Scan for the cell matching the given text and deliver its (x, y) coordinate at center. 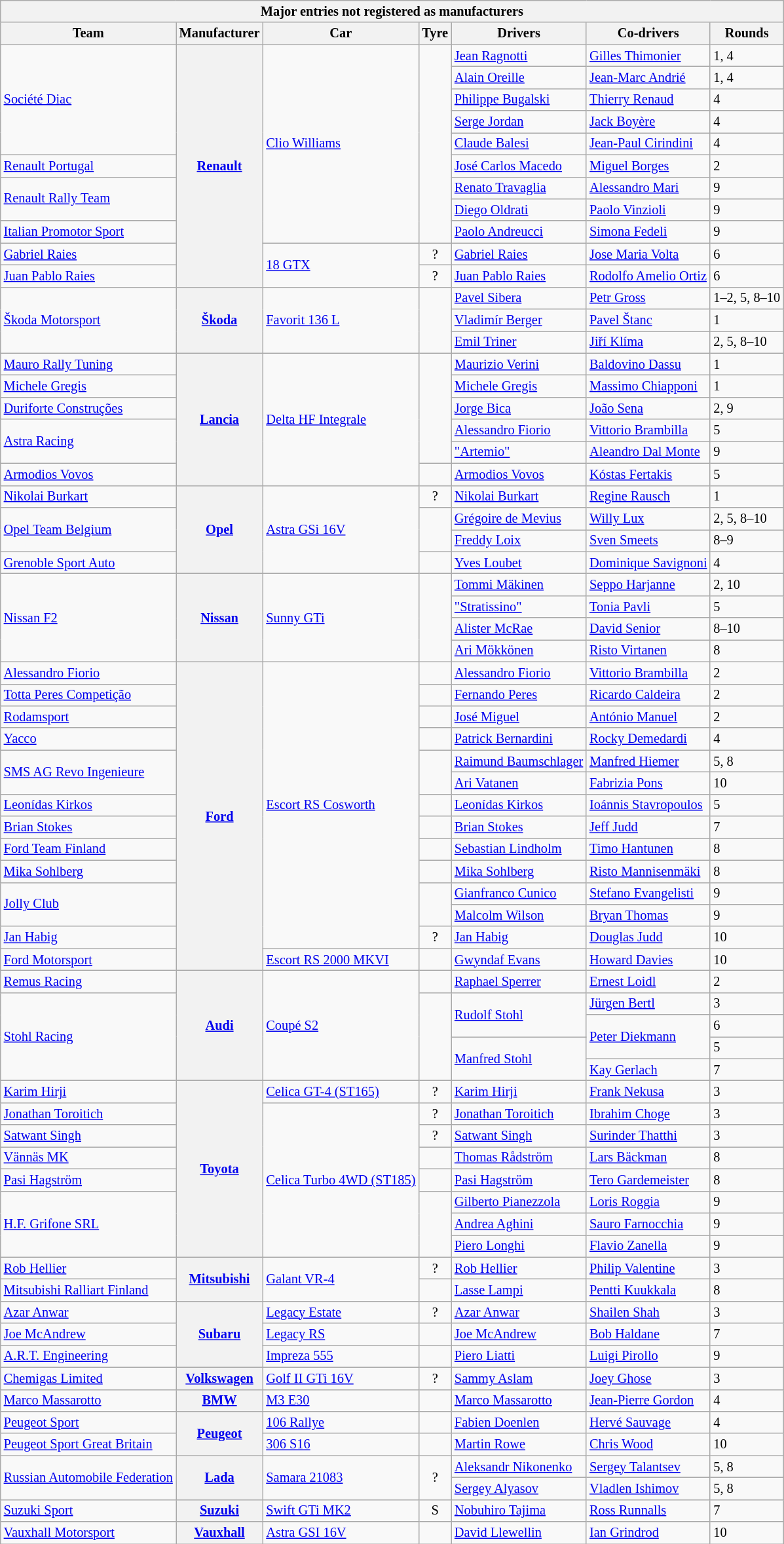
Jose Maria Volta (648, 254)
Mauro Rally Tuning (88, 364)
Rocky Demedardi (648, 739)
Rounds (747, 33)
Kay Gerlach (648, 1070)
Jorge Bica (519, 408)
Subaru (220, 1334)
2, 9 (747, 408)
Ricardo Caldeira (648, 695)
Tero Gardemeister (648, 1180)
Vännäs MK (88, 1158)
Escort RS Cosworth (341, 805)
Peugeot Sport (88, 1422)
Lasse Lampi (519, 1290)
Nissan (220, 617)
Jolly Club (88, 904)
Coupé S2 (341, 1025)
Stohl Racing (88, 1036)
Toyota (220, 1169)
Piero Longhi (519, 1246)
Drivers (519, 33)
Russian Automobile Federation (88, 1478)
Vauxhall Motorsport (88, 1533)
Clio Williams (341, 144)
Astra GSI 16V (341, 1533)
Yacco (88, 739)
Nobuhiro Tajima (519, 1511)
Ernest Loidl (648, 981)
Impreza 555 (341, 1356)
"Artemio" (519, 452)
Kóstas Fertakis (648, 474)
José Miguel (519, 717)
Pavel Sibera (519, 298)
8–9 (747, 540)
Tommi Mäkinen (519, 584)
Duriforte Construções (88, 408)
Galant VR-4 (341, 1279)
Philippe Bugalski (519, 100)
Audi (220, 1025)
M3 E30 (341, 1401)
Lancia (220, 419)
Peter Diekmann (648, 1036)
Ari Mökkönen (519, 650)
Gianfranco Cunico (519, 894)
Ford (220, 816)
Fabien Doenlen (519, 1422)
Ioánnis Stavropoulos (648, 805)
Raimund Baumschlager (519, 761)
Jean-Paul Cirindini (648, 143)
Société Diac (88, 100)
8–10 (747, 629)
Luigi Pirollo (648, 1356)
Piero Liatti (519, 1356)
Serge Jordan (519, 122)
Mitsubishi (220, 1279)
Favorit 136 L (341, 320)
Jiří Klíma (648, 342)
Miguel Borges (648, 166)
Mitsubishi Ralliart Finland (88, 1290)
Astra GSi 16V (341, 529)
Alain Oreille (519, 77)
Volkswagen (220, 1378)
Jürgen Bertl (648, 1004)
Stefano Evangelisti (648, 894)
S (435, 1511)
Gilberto Pianezzola (519, 1202)
Vladlen Ishimov (648, 1488)
Seppo Harjanne (648, 584)
Peugeot Sport Great Britain (88, 1444)
Nissan F2 (88, 617)
David Senior (648, 629)
Grenoble Sport Auto (88, 563)
Pavel Štanc (648, 320)
Grégoire de Mevius (519, 518)
Lars Bäckman (648, 1158)
Renault Rally Team (88, 199)
Škoda (220, 320)
Rodolfo Amelio Ortiz (648, 276)
Thomas Rådström (519, 1158)
Sauro Farnocchia (648, 1224)
Fabrizia Pons (648, 783)
Patrick Bernardini (519, 739)
Willy Lux (648, 518)
Remus Racing (88, 981)
Legacy Estate (341, 1312)
Italian Promotor Sport (88, 232)
Lada (220, 1478)
Swift GTi MK2 (341, 1511)
Delta HF Integrale (341, 419)
Malcolm Wilson (519, 915)
Sergey Alyasov (519, 1488)
Bryan Thomas (648, 915)
Jack Boyère (648, 122)
Manfred Hiemer (648, 761)
Raphael Sperrer (519, 981)
H.F. Grifone SRL (88, 1224)
Timo Hantunen (648, 849)
Emil Triner (519, 342)
Renault (220, 166)
José Carlos Macedo (519, 166)
Flavio Zanella (648, 1246)
Jean Ragnotti (519, 56)
Claude Balesi (519, 143)
Chris Wood (648, 1444)
Opel (220, 529)
Martin Rowe (519, 1444)
Paolo Andreucci (519, 232)
Hervé Sauvage (648, 1422)
Thierry Renaud (648, 100)
Escort RS 2000 MKVI (341, 960)
Tonia Pavli (648, 607)
Regine Rausch (648, 497)
Simona Fedeli (648, 232)
Co-drivers (648, 33)
Sergey Talantsev (648, 1467)
João Sena (648, 408)
Ari Vatanen (519, 783)
BMW (220, 1401)
Risto Mannisenmäki (648, 871)
Suzuki (220, 1511)
A.R.T. Engineering (88, 1356)
Sunny GTi (341, 617)
Celica GT-4 (ST165) (341, 1092)
Yves Loubet (519, 563)
Aleandro Dal Monte (648, 452)
Loris Roggia (648, 1202)
Bob Haldane (648, 1334)
Chemigas Limited (88, 1378)
Samara 21083 (341, 1478)
Surinder Thatthi (648, 1136)
Ford Team Finland (88, 849)
18 GTX (341, 265)
Ross Runnalls (648, 1511)
Suzuki Sport (88, 1511)
Gilles Thimonier (648, 56)
Team (88, 33)
2, 10 (747, 584)
Diego Oldrati (519, 210)
306 S16 (341, 1444)
Ian Grindrod (648, 1533)
Shailen Shah (648, 1312)
Totta Peres Competição (88, 695)
Risto Virtanen (648, 650)
Ibrahim Choge (648, 1114)
Sven Smeets (648, 540)
Renato Travaglia (519, 188)
Tyre (435, 33)
Renault Portugal (88, 166)
Jeff Judd (648, 827)
Maurizio Verini (519, 364)
Peugeot (220, 1433)
Opel Team Belgium (88, 529)
Golf II GTi 16V (341, 1378)
David Llewellin (519, 1533)
Alessandro Mari (648, 188)
Jean-Pierre Gordon (648, 1401)
Baldovino Dassu (648, 364)
Manufacturer (220, 33)
Celica Turbo 4WD (ST185) (341, 1180)
Aleksandr Nikonenko (519, 1467)
António Manuel (648, 717)
SMS AG Revo Ingenieure (88, 772)
Dominique Savignoni (648, 563)
"Stratissino" (519, 607)
Car (341, 33)
Joey Ghose (648, 1378)
Ford Motorsport (88, 960)
Alister McRae (519, 629)
Frank Nekusa (648, 1092)
Freddy Loix (519, 540)
Rodamsport (88, 717)
Astra Racing (88, 442)
Rudolf Stohl (519, 1014)
Andrea Aghini (519, 1224)
Sebastian Lindholm (519, 849)
Petr Gross (648, 298)
Vladimír Berger (519, 320)
Massimo Chiapponi (648, 386)
Philip Valentine (648, 1268)
1–2, 5, 8–10 (747, 298)
Gwyndaf Evans (519, 960)
Škoda Motorsport (88, 320)
Fernando Peres (519, 695)
Howard Davies (648, 960)
Douglas Judd (648, 937)
Major entries not registered as manufacturers (392, 11)
Sammy Aslam (519, 1378)
Vauxhall (220, 1533)
Legacy RS (341, 1334)
Pentti Kuukkala (648, 1290)
Jean-Marc Andrié (648, 77)
Manfred Stohl (519, 1059)
Paolo Vinzioli (648, 210)
106 Rallye (341, 1422)
